Provide the [x, y] coordinate of the cell's center where the given text is located.  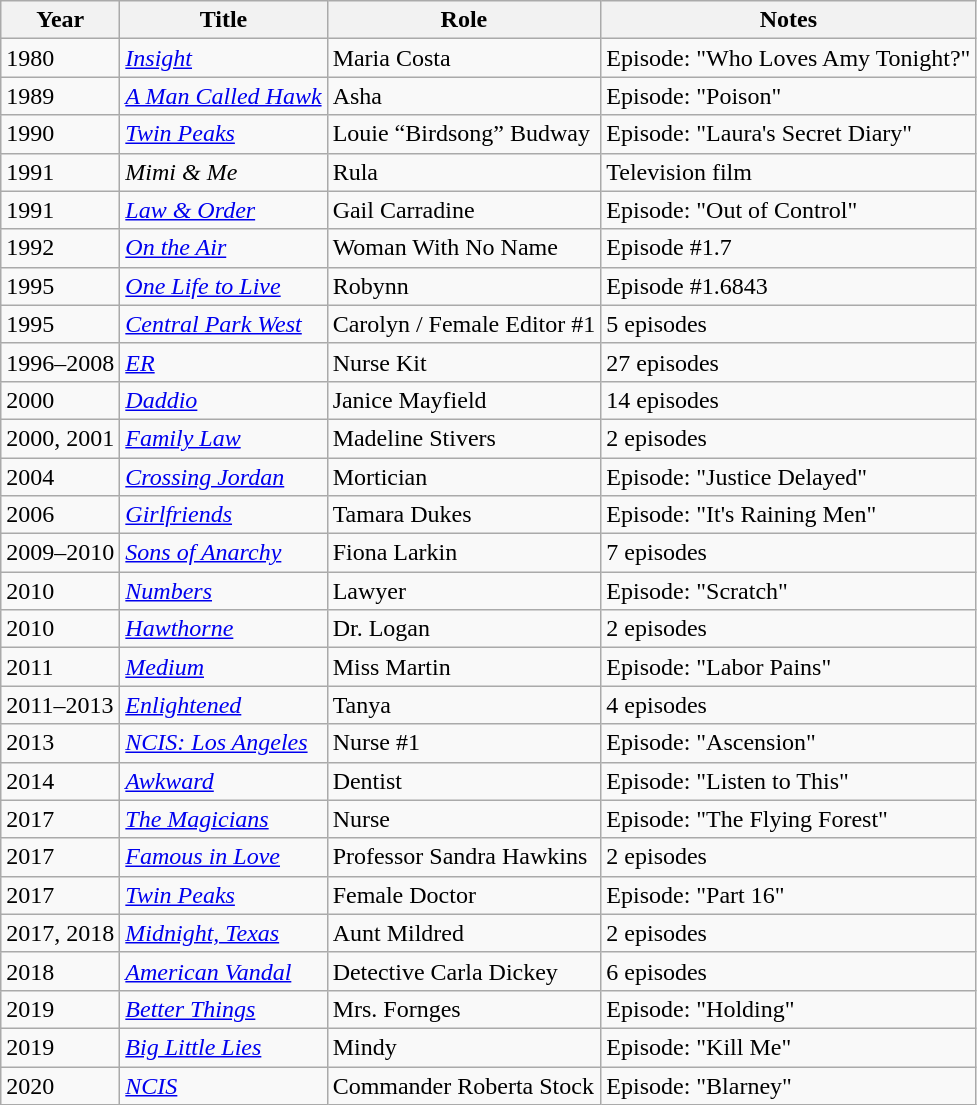
NCIS: Los Angeles [224, 743]
Television film [788, 172]
Title [224, 20]
2017, 2018 [60, 933]
Episode: "Holding" [788, 1009]
Episode: "Ascension" [788, 743]
Episode: "Who Loves Amy Tonight?" [788, 58]
Episode: "Kill Me" [788, 1047]
2000 [60, 400]
Sons of Anarchy [224, 553]
Nurse #1 [464, 743]
Midnight, Texas [224, 933]
Daddio [224, 400]
5 episodes [788, 324]
A Man Called Hawk [224, 96]
Louie “Birdsong” Budway [464, 134]
Dr. Logan [464, 629]
Aunt Mildred [464, 933]
Janice Mayfield [464, 400]
Notes [788, 20]
Medium [224, 667]
Nurse Kit [464, 362]
Mrs. Fornges [464, 1009]
Better Things [224, 1009]
One Life to Live [224, 286]
Episode: "It's Raining Men" [788, 515]
Woman With No Name [464, 248]
4 episodes [788, 705]
Episode: "Listen to This" [788, 781]
Tamara Dukes [464, 515]
Episode: "The Flying Forest" [788, 819]
27 episodes [788, 362]
Professor Sandra Hawkins [464, 857]
Episode: "Poison" [788, 96]
1980 [60, 58]
Law & Order [224, 210]
Episode: "Justice Delayed" [788, 477]
2020 [60, 1085]
2018 [60, 971]
ER [224, 362]
Mindy [464, 1047]
Gail Carradine [464, 210]
2013 [60, 743]
2011 [60, 667]
Dentist [464, 781]
Mortician [464, 477]
2011–2013 [60, 705]
Lawyer [464, 591]
Central Park West [224, 324]
7 episodes [788, 553]
Detective Carla Dickey [464, 971]
Episode: "Blarney" [788, 1085]
1992 [60, 248]
On the Air [224, 248]
Episode: "Laura's Secret Diary" [788, 134]
Family Law [224, 438]
Nurse [464, 819]
6 episodes [788, 971]
Famous in Love [224, 857]
2004 [60, 477]
2006 [60, 515]
Hawthorne [224, 629]
Miss Martin [464, 667]
2014 [60, 781]
The Magicians [224, 819]
Fiona Larkin [464, 553]
Episode: "Scratch" [788, 591]
2009–2010 [60, 553]
1989 [60, 96]
Episode #1.6843 [788, 286]
Episode #1.7 [788, 248]
Insight [224, 58]
Commander Roberta Stock [464, 1085]
1996–2008 [60, 362]
Female Doctor [464, 895]
2000, 2001 [60, 438]
14 episodes [788, 400]
Episode: "Labor Pains" [788, 667]
Rula [464, 172]
Asha [464, 96]
Episode: "Out of Control" [788, 210]
Madeline Stivers [464, 438]
Crossing Jordan [224, 477]
Robynn [464, 286]
Numbers [224, 591]
Role [464, 20]
Tanya [464, 705]
Girlfriends [224, 515]
NCIS [224, 1085]
Awkward [224, 781]
1990 [60, 134]
Mimi & Me [224, 172]
Maria Costa [464, 58]
Carolyn / Female Editor #1 [464, 324]
Episode: "Part 16" [788, 895]
Enlightened [224, 705]
Big Little Lies [224, 1047]
Year [60, 20]
American Vandal [224, 971]
